Pinpoint the cell where the given text exists, returning its [x, y] midpoint coordinate. 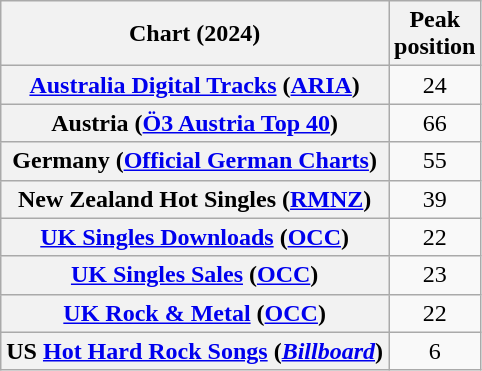
23 [435, 275]
Chart (2024) [195, 34]
Germany (Official German Charts) [195, 161]
6 [435, 351]
24 [435, 85]
66 [435, 123]
UK Singles Sales (OCC) [195, 275]
Australia Digital Tracks (ARIA) [195, 85]
UK Rock & Metal (OCC) [195, 313]
Peakposition [435, 34]
UK Singles Downloads (OCC) [195, 237]
US Hot Hard Rock Songs (Billboard) [195, 351]
New Zealand Hot Singles (RMNZ) [195, 199]
55 [435, 161]
39 [435, 199]
Austria (Ö3 Austria Top 40) [195, 123]
